Pinpoint the cell where the given text exists, returning its [X, Y] midpoint coordinate. 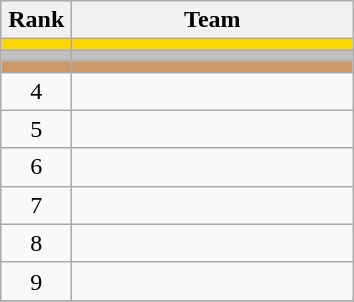
7 [36, 205]
4 [36, 91]
Rank [36, 20]
9 [36, 281]
5 [36, 129]
Team [212, 20]
8 [36, 243]
6 [36, 167]
